Extract the [x, y] coordinate from the center of the cell holding the provided text.  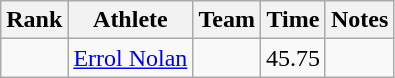
45.75 [292, 58]
Rank [34, 20]
Athlete [130, 20]
Time [292, 20]
Notes [359, 20]
Errol Nolan [130, 58]
Team [227, 20]
